Return the [X, Y] coordinate for the center point of the cell that contains the specified text.  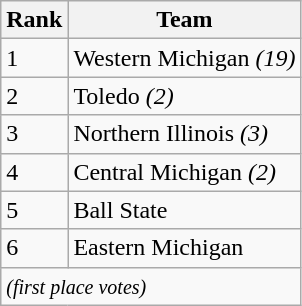
Western Michigan (19) [184, 58]
6 [34, 248]
Northern Illinois (3) [184, 134]
Team [184, 20]
(first place votes) [151, 286]
Toledo (2) [184, 96]
4 [34, 172]
Ball State [184, 210]
5 [34, 210]
2 [34, 96]
Eastern Michigan [184, 248]
Rank [34, 20]
1 [34, 58]
3 [34, 134]
Central Michigan (2) [184, 172]
